Scan for the cell matching the given text and deliver its (X, Y) coordinate at center. 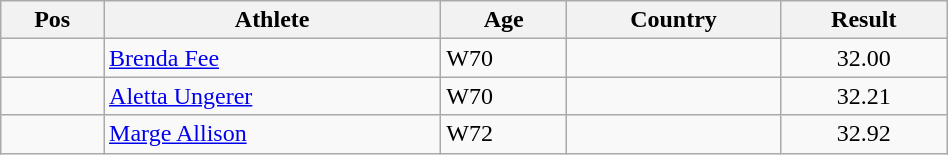
W72 (504, 134)
32.00 (864, 58)
Aletta Ungerer (272, 96)
Athlete (272, 20)
Brenda Fee (272, 58)
Result (864, 20)
Age (504, 20)
Pos (52, 20)
Country (674, 20)
32.92 (864, 134)
32.21 (864, 96)
Marge Allison (272, 134)
